Detect which cell encompasses the target text, then output its [x, y] center coordinate. 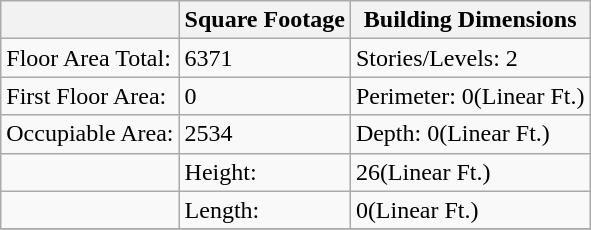
Perimeter: 0(Linear Ft.) [470, 96]
Stories/Levels: 2 [470, 58]
0(Linear Ft.) [470, 210]
Square Footage [264, 20]
0 [264, 96]
Occupiable Area: [90, 134]
Floor Area Total: [90, 58]
6371 [264, 58]
Height: [264, 172]
Length: [264, 210]
First Floor Area: [90, 96]
2534 [264, 134]
26(Linear Ft.) [470, 172]
Depth: 0(Linear Ft.) [470, 134]
Building Dimensions [470, 20]
